Find where the given text appears and provide that cell's center as [X, Y] coordinate. 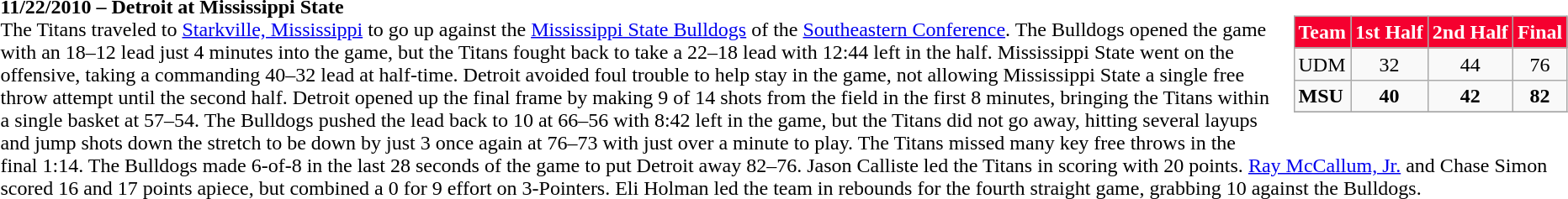
44 [1470, 64]
40 [1390, 96]
82 [1539, 96]
MSU [1322, 96]
42 [1470, 96]
UDM [1322, 64]
76 [1539, 64]
Final [1539, 32]
1st Half [1390, 32]
Team [1322, 32]
32 [1390, 64]
2nd Half [1470, 32]
